Capture the cell that displays the provided text and extract its (X, Y) central coordinate. 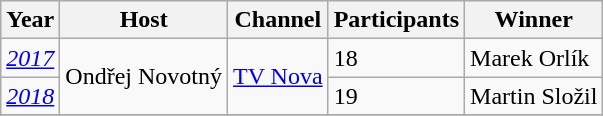
19 (396, 96)
Host (144, 20)
Marek Orlík (534, 58)
2018 (30, 96)
TV Nova (278, 77)
Year (30, 20)
Channel (278, 20)
Martin Složil (534, 96)
Ondřej Novotný (144, 77)
18 (396, 58)
Participants (396, 20)
2017 (30, 58)
Winner (534, 20)
